Pinpoint the cell where the given text exists, returning its (X, Y) midpoint coordinate. 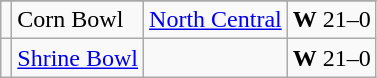
Corn Bowl (78, 20)
North Central (216, 20)
Shrine Bowl (78, 58)
